Determine the [x, y] coordinate at the center of the cell enclosing the given text.  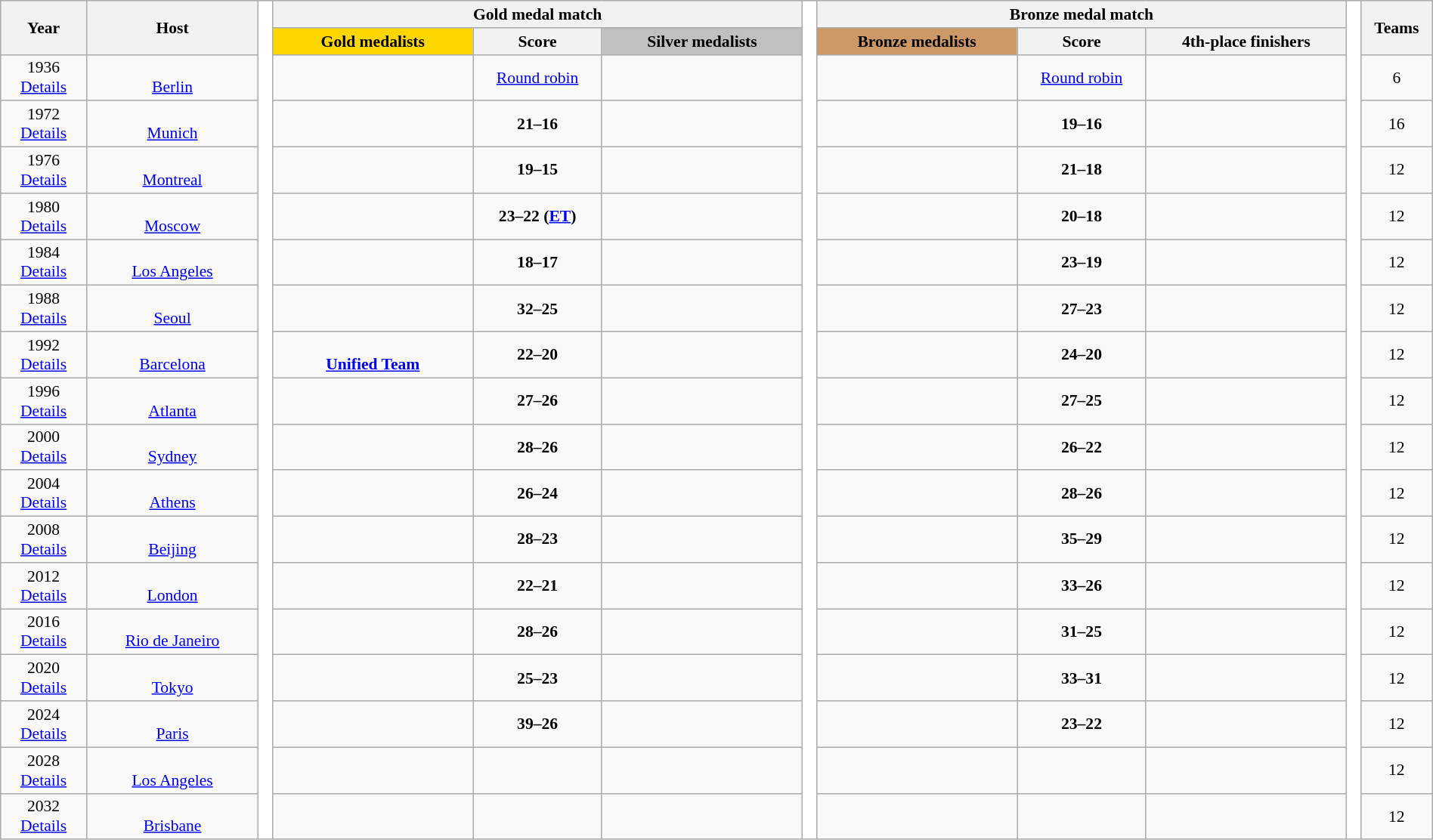
22–20 [537, 355]
25–23 [537, 678]
Brisbane [172, 816]
22–21 [537, 586]
Tokyo [172, 678]
24–20 [1082, 355]
Sydney [172, 447]
23–19 [1082, 263]
16 [1397, 124]
2016Details [44, 632]
Host [172, 27]
39–26 [537, 724]
2028Details [44, 771]
Athens [172, 494]
2012Details [44, 586]
20–18 [1082, 216]
21–18 [1082, 171]
Gold medal match [538, 14]
1980Details [44, 216]
35–29 [1082, 539]
1984Details [44, 263]
32–25 [537, 308]
19–15 [537, 171]
Bronze medal match [1082, 14]
Moscow [172, 216]
6 [1397, 77]
Paris [172, 724]
28–23 [537, 539]
27–23 [1082, 308]
Bronze medalists [918, 42]
19–16 [1082, 124]
1988Details [44, 308]
1976Details [44, 171]
33–31 [1082, 678]
Barcelona [172, 355]
Montreal [172, 171]
2000Details [44, 447]
33–26 [1082, 586]
1972Details [44, 124]
Gold medalists [373, 42]
1936Details [44, 77]
Seoul [172, 308]
21–16 [537, 124]
26–22 [1082, 447]
Unified Team [373, 355]
31–25 [1082, 632]
27–26 [537, 400]
4th-place finishers [1246, 42]
2004Details [44, 494]
Atlanta [172, 400]
26–24 [537, 494]
23–22 (ET) [537, 216]
Munich [172, 124]
London [172, 586]
23–22 [1082, 724]
Silver medalists [701, 42]
Beijing [172, 539]
27–25 [1082, 400]
18–17 [537, 263]
1992Details [44, 355]
Berlin [172, 77]
Teams [1397, 27]
Year [44, 27]
2008Details [44, 539]
1996Details [44, 400]
2024Details [44, 724]
Rio de Janeiro [172, 632]
2032Details [44, 816]
2020Details [44, 678]
